Locate the cell with the specified text and output its (X, Y) center coordinate. 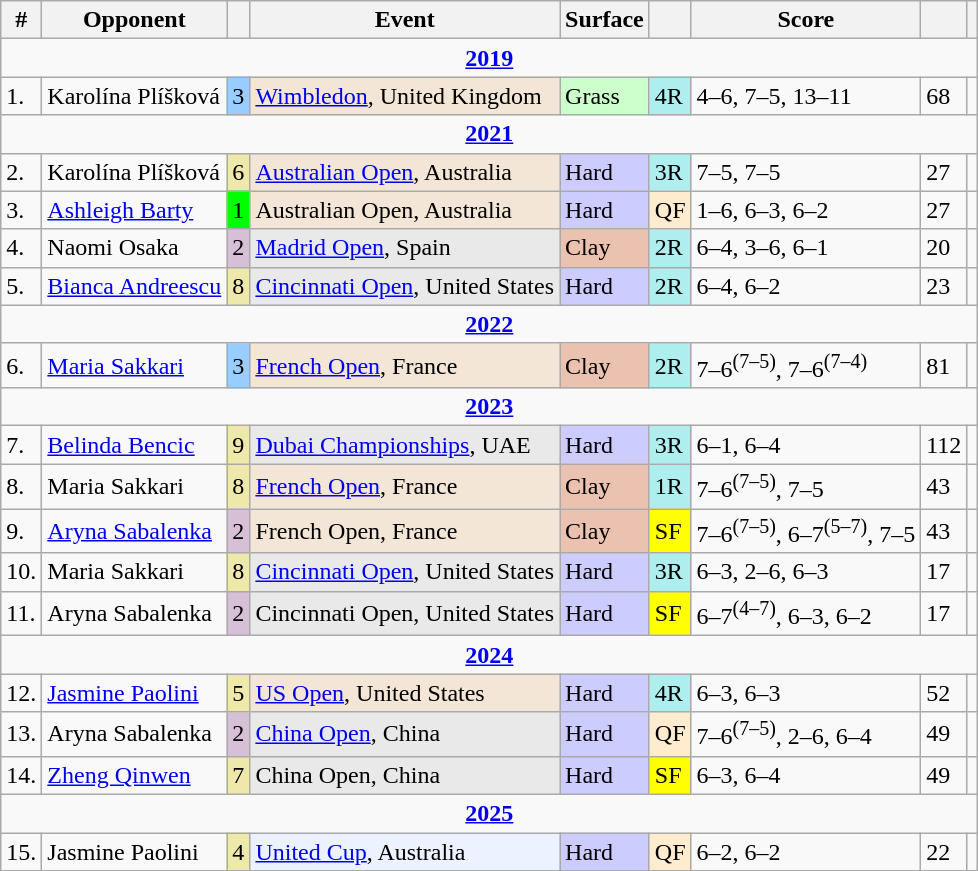
5 (238, 693)
6–3, 6–3 (806, 693)
6–1, 6–4 (806, 445)
Surface (605, 20)
6–4, 6–2 (806, 286)
Madrid Open, Spain (405, 248)
Dubai Championships, UAE (405, 445)
20 (944, 248)
12. (22, 693)
1 (238, 210)
Belinda Bencic (134, 445)
6–3, 2–6, 6–3 (806, 572)
68 (944, 96)
11. (22, 614)
United Cup, Australia (405, 852)
4. (22, 248)
2024 (490, 655)
7–6(7–5), 2–6, 6–4 (806, 734)
2019 (490, 58)
22 (944, 852)
8. (22, 486)
9. (22, 532)
6–7(4–7), 6–3, 6–2 (806, 614)
7–6(7–5), 7–5 (806, 486)
10. (22, 572)
14. (22, 775)
6. (22, 366)
1–6, 6–3, 6–2 (806, 210)
US Open, United States (405, 693)
Naomi Osaka (134, 248)
2025 (490, 813)
6–4, 3–6, 6–1 (806, 248)
52 (944, 693)
112 (944, 445)
Ashleigh Barty (134, 210)
7–5, 7–5 (806, 172)
2022 (490, 324)
1. (22, 96)
Opponent (134, 20)
2. (22, 172)
Zheng Qinwen (134, 775)
2021 (490, 134)
1R (670, 486)
15. (22, 852)
7–6(7–5), 6–7(5–7), 7–5 (806, 532)
Event (405, 20)
23 (944, 286)
Score (806, 20)
Bianca Andreescu (134, 286)
7. (22, 445)
7–6(7–5), 7–6(7–4) (806, 366)
13. (22, 734)
6 (238, 172)
7 (238, 775)
9 (238, 445)
6–2, 6–2 (806, 852)
5. (22, 286)
4–6, 7–5, 13–11 (806, 96)
4 (238, 852)
Wimbledon, United Kingdom (405, 96)
81 (944, 366)
6–3, 6–4 (806, 775)
# (22, 20)
Grass (605, 96)
3. (22, 210)
2023 (490, 407)
